Scan for the cell matching the given text and deliver its [x, y] coordinate at center. 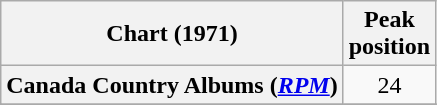
Peakposition [389, 34]
Chart (1971) [172, 34]
Canada Country Albums (RPM) [172, 85]
24 [389, 85]
